Output the (X, Y) coordinate of the center of the cell containing the given text.  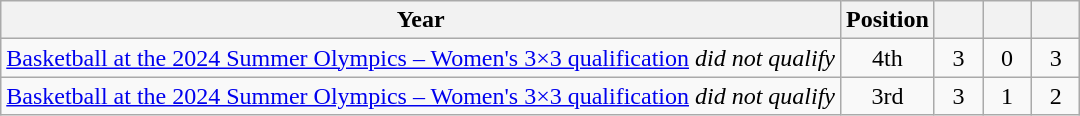
Year (421, 20)
Position (888, 20)
0 (1008, 58)
4th (888, 58)
1 (1008, 96)
2 (1056, 96)
3rd (888, 96)
